Find where the given text appears and provide that cell's center as (x, y) coordinate. 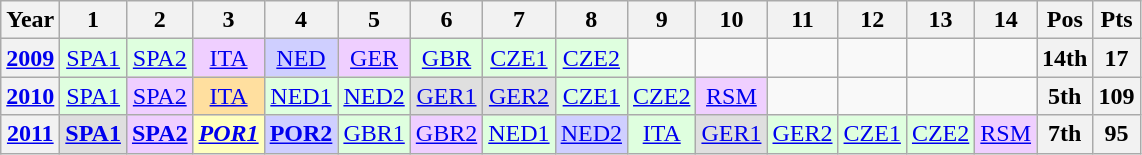
7th (1065, 134)
109 (1116, 96)
4 (301, 20)
7 (519, 20)
1 (94, 20)
14 (1006, 20)
5th (1065, 96)
GBR1 (374, 134)
Year (30, 20)
2 (160, 20)
8 (591, 20)
2009 (30, 58)
GBR2 (446, 134)
Pts (1116, 20)
5 (374, 20)
95 (1116, 134)
10 (732, 20)
11 (802, 20)
13 (940, 20)
GBR (446, 58)
GER (374, 58)
17 (1116, 58)
NED (301, 58)
2010 (30, 96)
12 (872, 20)
2011 (30, 134)
Pos (1065, 20)
9 (662, 20)
POR2 (301, 134)
3 (228, 20)
6 (446, 20)
14th (1065, 58)
POR1 (228, 134)
